Search for the cell housing the specified text and yield its (x, y) center coordinate. 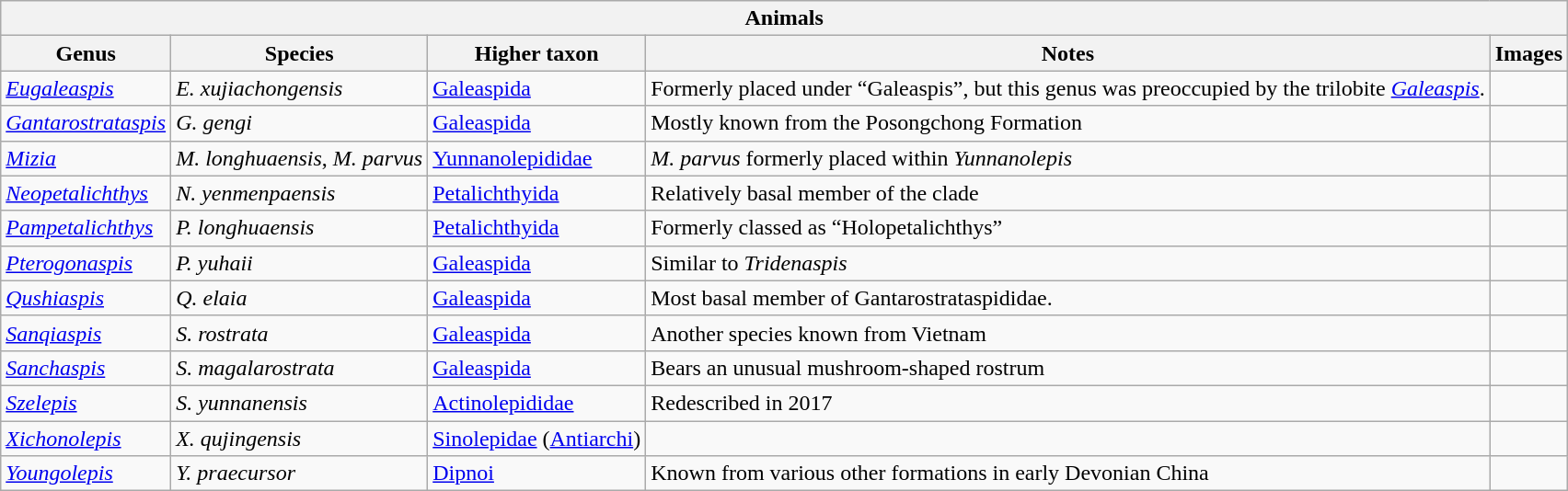
Sinolepidae (Antiarchi) (537, 439)
Another species known from Vietnam (1068, 333)
M. parvus formerly placed within Yunnanolepis (1068, 158)
S. rostrata (300, 333)
Youngolepis (86, 474)
Formerly placed under “Galeaspis”, but this genus was preoccupied by the trilobite Galeaspis. (1068, 88)
Y. praecursor (300, 474)
Redescribed in 2017 (1068, 403)
Eugaleaspis (86, 88)
Pampetalichthys (86, 228)
P. longhuaensis (300, 228)
Relatively basal member of the clade (1068, 193)
Gantarostrataspis (86, 123)
Mizia (86, 158)
Dipnoi (537, 474)
Similar to Tridenaspis (1068, 263)
Pterogonaspis (86, 263)
M. longhuaensis, M. parvus (300, 158)
Q. elaia (300, 298)
Bears an unusual mushroom-shaped rostrum (1068, 368)
Mostly known from the Posongchong Formation (1068, 123)
Qushiaspis (86, 298)
Sanqiaspis (86, 333)
Images (1528, 53)
Animals (784, 18)
Formerly classed as “Holopetalichthys” (1068, 228)
Genus (86, 53)
Actinolepididae (537, 403)
X. qujingensis (300, 439)
Yunnanolepididae (537, 158)
S. magalarostrata (300, 368)
S. yunnanensis (300, 403)
E. xujiachongensis (300, 88)
Sanchaspis (86, 368)
Neopetalichthys (86, 193)
Most basal member of Gantarostrataspididae. (1068, 298)
Species (300, 53)
Szelepis (86, 403)
Xichonolepis (86, 439)
Notes (1068, 53)
Known from various other formations in early Devonian China (1068, 474)
Higher taxon (537, 53)
P. yuhaii (300, 263)
G. gengi (300, 123)
N. yenmenpaensis (300, 193)
